Return the (x, y) coordinate for the center point of the cell that contains the specified text.  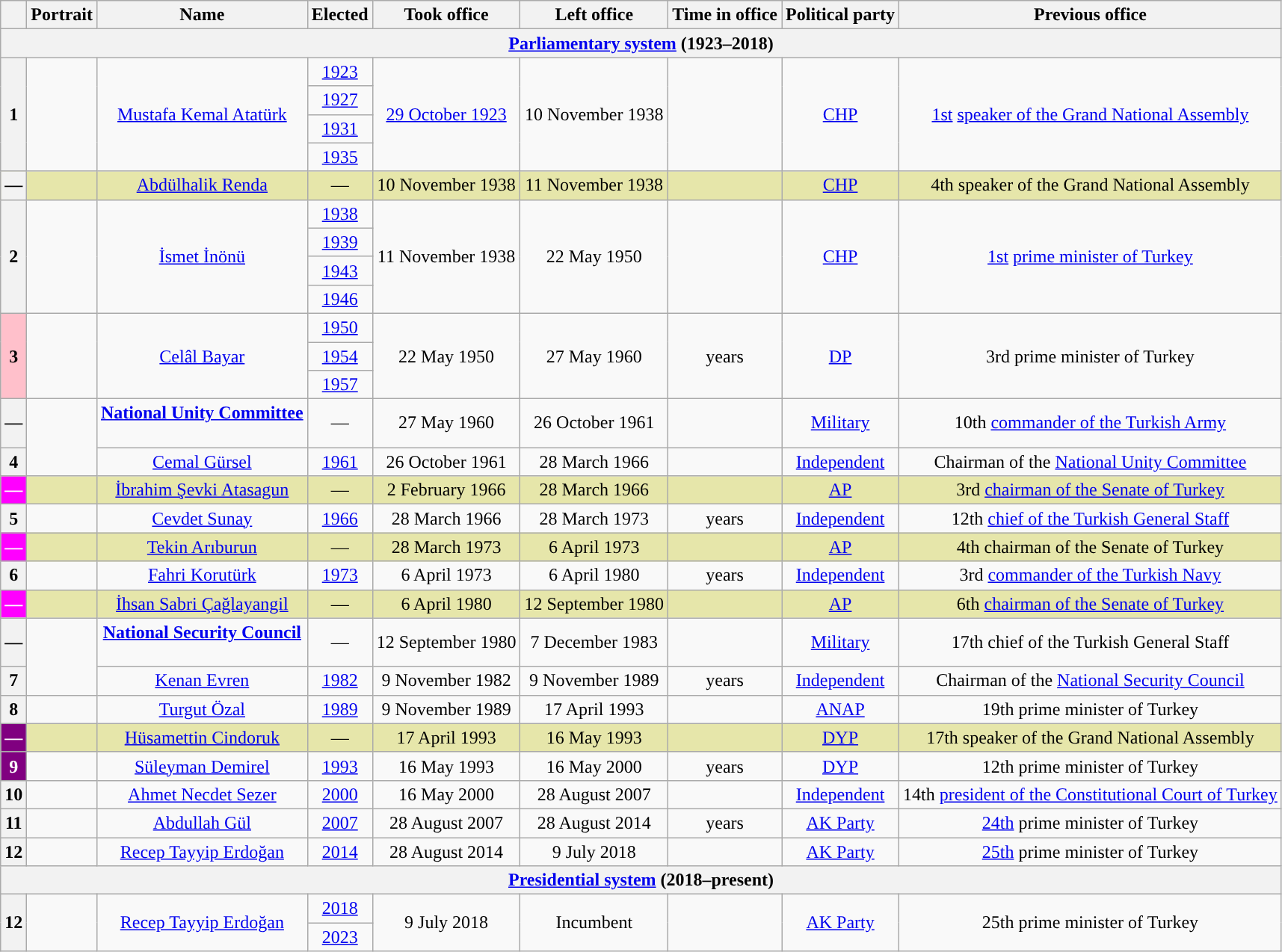
1957 (339, 385)
Name (202, 15)
2014 (339, 851)
1938 (339, 214)
1927 (339, 100)
Cemal Gürsel (202, 462)
14th president of the Constitutional Court of Turkey (1091, 794)
3rd chairman of the Senate of Turkey (1091, 490)
Kenan Evren (202, 681)
Chairman of the National Unity Committee (1091, 462)
17th chief of the Turkish General Staff (1091, 643)
6 (13, 575)
2018 (339, 909)
Mustafa Kemal Atatürk (202, 114)
1982 (339, 681)
1st prime minister of Turkey (1091, 256)
Ahmet Necdet Sezer (202, 794)
Fahri Korutürk (202, 575)
1939 (339, 242)
1961 (339, 462)
10 (13, 794)
4th speaker of the Grand National Assembly (1091, 185)
Took office (446, 15)
4 (13, 462)
1943 (339, 271)
Abdülhalik Renda (202, 185)
Celâl Bayar (202, 356)
1966 (339, 519)
9 November 1982 (446, 681)
1923 (339, 72)
3 (13, 356)
1954 (339, 356)
1950 (339, 327)
11 (13, 823)
Time in office (725, 15)
2 (13, 256)
1 (13, 114)
National Security Council (202, 643)
ANAP (840, 709)
8 (13, 709)
3rd commander of the Turkish Navy (1091, 575)
Chairman of the National Security Council (1091, 681)
3rd prime minister of Turkey (1091, 356)
1935 (339, 157)
Süleyman Demirel (202, 766)
Tekin Arıburun (202, 547)
Parliamentary system (1923–2018) (641, 43)
2023 (339, 937)
1st speaker of the Grand National Assembly (1091, 114)
National Unity Committee (202, 423)
4th chairman of the Senate of Turkey (1091, 547)
Previous office (1091, 15)
19th prime minister of Turkey (1091, 709)
17th speaker of the Grand National Assembly (1091, 738)
1993 (339, 766)
DP (840, 356)
9 (13, 766)
Abdullah Gül (202, 823)
29 October 1923 (446, 114)
İbrahim Şevki Atasagun (202, 490)
2007 (339, 823)
12th prime minister of Turkey (1091, 766)
Cevdet Sunay (202, 519)
Elected (339, 15)
İhsan Sabri Çağlayangil (202, 604)
Presidential system (2018–present) (641, 880)
Portrait (62, 15)
24th prime minister of Turkey (1091, 823)
10th commander of the Turkish Army (1091, 423)
1931 (339, 129)
1989 (339, 709)
2000 (339, 794)
1946 (339, 299)
Political party (840, 15)
Turgut Özal (202, 709)
Left office (594, 15)
5 (13, 519)
7 December 1983 (594, 643)
Hüsamettin Cindoruk (202, 738)
1973 (339, 575)
2 February 1966 (446, 490)
İsmet İnönü (202, 256)
12th chief of the Turkish General Staff (1091, 519)
7 (13, 681)
Incumbent (594, 923)
6th chairman of the Senate of Turkey (1091, 604)
